For the text-containing cell, return its midpoint in [x, y] coordinate format. 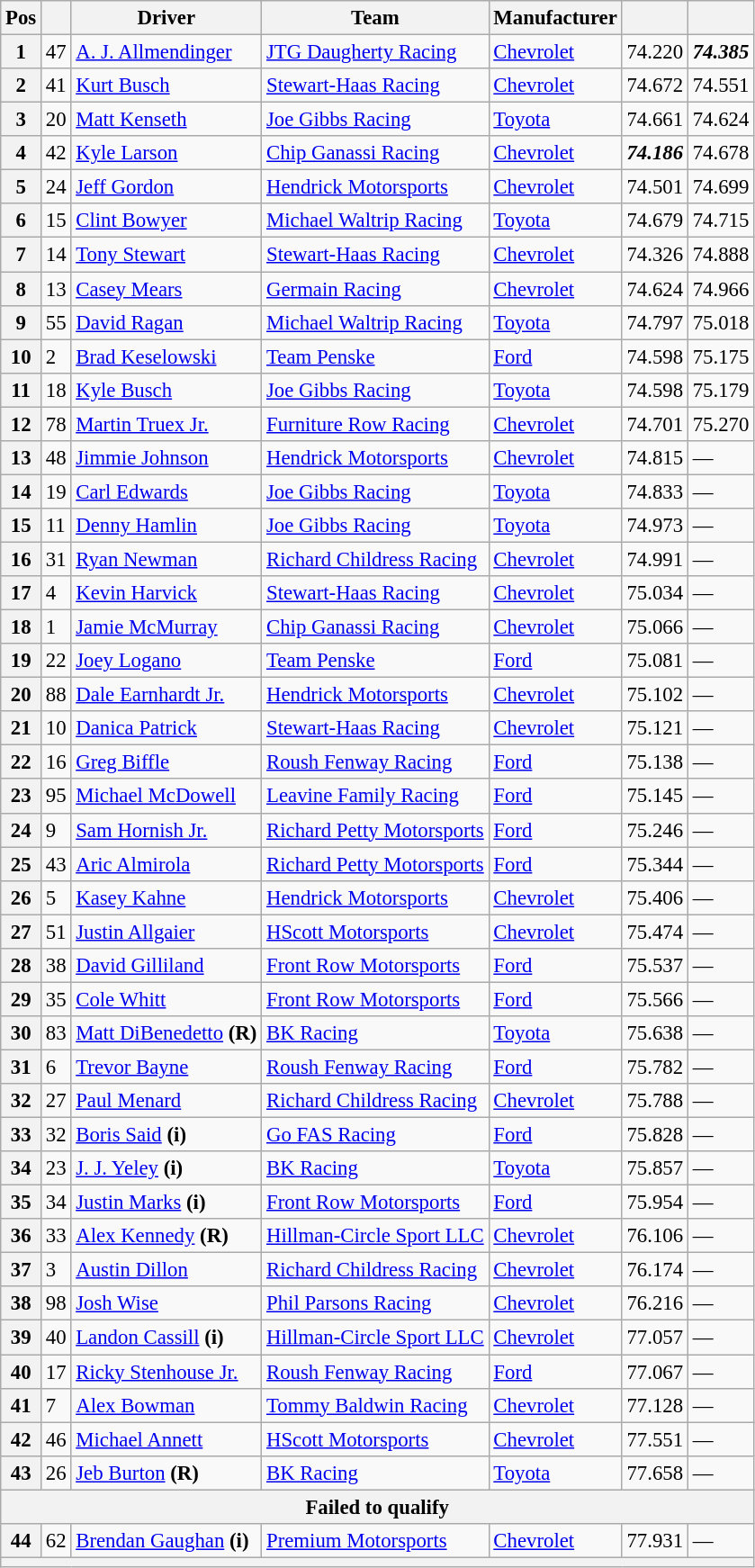
Kurt Busch [166, 86]
Denny Hamlin [166, 526]
75.034 [655, 593]
75.102 [655, 695]
77.931 [655, 1541]
76.216 [655, 1304]
Driver [166, 18]
Joey Logano [166, 661]
Aric Almirola [166, 864]
75.954 [655, 1203]
62 [56, 1541]
74.551 [720, 86]
Martin Truex Jr. [166, 424]
74.973 [655, 526]
75.788 [655, 1101]
Manufacturer [555, 18]
Alex Kennedy (R) [166, 1236]
75.018 [720, 322]
74.715 [720, 221]
Pos [22, 18]
75.828 [655, 1135]
74.966 [720, 289]
Greg Biffle [166, 762]
28 [22, 966]
Brendan Gaughan (i) [166, 1541]
75.406 [655, 897]
Kasey Kahne [166, 897]
77.057 [655, 1338]
Germain Racing [375, 289]
75.782 [655, 1067]
76.106 [655, 1236]
Josh Wise [166, 1304]
83 [56, 1033]
A. J. Allmendinger [166, 52]
74.797 [655, 322]
Alex Bowman [166, 1405]
29 [22, 999]
Dale Earnhardt Jr. [166, 695]
Clint Bowyer [166, 221]
74.186 [655, 153]
Danica Patrick [166, 728]
Carl Edwards [166, 491]
78 [56, 424]
76.174 [655, 1270]
75.474 [655, 932]
Michael McDowell [166, 797]
Landon Cassill (i) [166, 1338]
Failed to qualify [378, 1507]
75.066 [655, 627]
37 [22, 1270]
77.551 [655, 1439]
75.857 [655, 1168]
Ricky Stenhouse Jr. [166, 1372]
Furniture Row Racing [375, 424]
Tony Stewart [166, 255]
74.501 [655, 187]
Go FAS Racing [375, 1135]
77.067 [655, 1372]
Ryan Newman [166, 559]
75.270 [720, 424]
75.145 [655, 797]
36 [22, 1236]
75.179 [720, 390]
48 [56, 458]
77.128 [655, 1405]
75.121 [655, 728]
Premium Motorsports [375, 1541]
74.815 [655, 458]
Jeb Burton (R) [166, 1473]
51 [56, 932]
77.658 [655, 1473]
21 [22, 728]
74.701 [655, 424]
88 [56, 695]
39 [22, 1338]
Casey Mears [166, 289]
Boris Said (i) [166, 1135]
75.344 [655, 864]
75.081 [655, 661]
Paul Menard [166, 1101]
David Ragan [166, 322]
Kyle Busch [166, 390]
Sam Hornish Jr. [166, 830]
Jimmie Johnson [166, 458]
74.326 [655, 255]
Justin Marks (i) [166, 1203]
75.175 [720, 356]
74.678 [720, 153]
Kyle Larson [166, 153]
Justin Allgaier [166, 932]
75.638 [655, 1033]
Kevin Harvick [166, 593]
Trevor Bayne [166, 1067]
8 [22, 289]
Jeff Gordon [166, 187]
74.679 [655, 221]
Tommy Baldwin Racing [375, 1405]
J. J. Yeley (i) [166, 1168]
75.246 [655, 830]
74.833 [655, 491]
74.661 [655, 120]
25 [22, 864]
David Gilliland [166, 966]
98 [56, 1304]
Leavine Family Racing [375, 797]
Michael Annett [166, 1439]
12 [22, 424]
55 [56, 322]
Phil Parsons Racing [375, 1304]
Team [375, 18]
JTG Daugherty Racing [375, 52]
74.699 [720, 187]
47 [56, 52]
Matt Kenseth [166, 120]
74.385 [720, 52]
74.991 [655, 559]
Brad Keselowski [166, 356]
Matt DiBenedetto (R) [166, 1033]
75.537 [655, 966]
75.566 [655, 999]
74.672 [655, 86]
30 [22, 1033]
74.220 [655, 52]
44 [22, 1541]
74.888 [720, 255]
46 [56, 1439]
Austin Dillon [166, 1270]
Cole Whitt [166, 999]
Jamie McMurray [166, 627]
75.138 [655, 762]
95 [56, 797]
